Locate the cell with the specified text and output its (x, y) center coordinate. 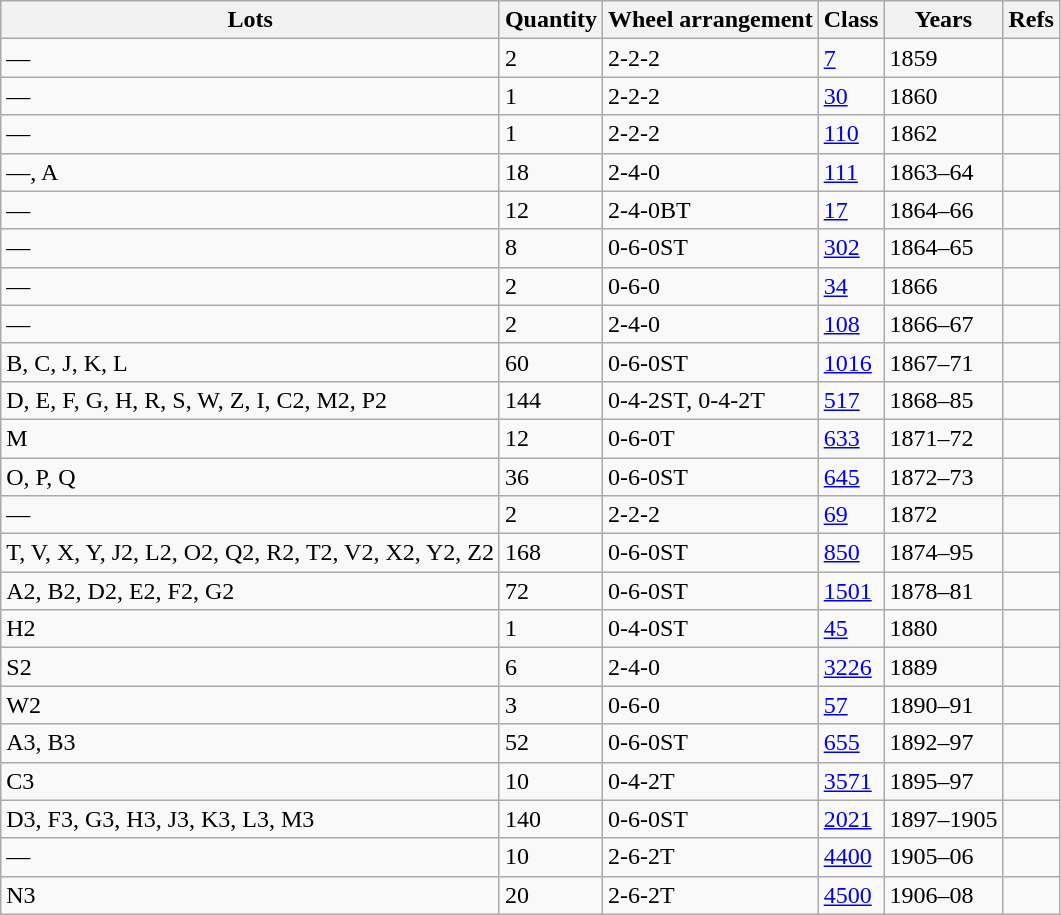
110 (851, 134)
3571 (851, 781)
2021 (851, 819)
A2, B2, D2, E2, F2, G2 (250, 591)
850 (851, 553)
1874–95 (944, 553)
144 (550, 400)
1501 (851, 591)
3226 (851, 667)
1863–64 (944, 172)
72 (550, 591)
1871–72 (944, 438)
7 (851, 58)
17 (851, 210)
517 (851, 400)
3 (550, 705)
Wheel arrangement (710, 20)
168 (550, 553)
D3, F3, G3, H3, J3, K3, L3, M3 (250, 819)
57 (851, 705)
1895–97 (944, 781)
34 (851, 286)
52 (550, 743)
A3, B3 (250, 743)
1867–71 (944, 362)
1906–08 (944, 895)
N3 (250, 895)
1890–91 (944, 705)
1016 (851, 362)
1892–97 (944, 743)
1878–81 (944, 591)
1866–67 (944, 324)
1868–85 (944, 400)
36 (550, 477)
D, E, F, G, H, R, S, W, Z, I, C2, M2, P2 (250, 400)
—, A (250, 172)
1880 (944, 629)
S2 (250, 667)
1889 (944, 667)
1864–65 (944, 248)
1859 (944, 58)
0-4-2ST, 0-4-2T (710, 400)
633 (851, 438)
4500 (851, 895)
655 (851, 743)
W2 (250, 705)
1862 (944, 134)
140 (550, 819)
0-6-0T (710, 438)
Lots (250, 20)
69 (851, 515)
1905–06 (944, 857)
Refs (1031, 20)
302 (851, 248)
4400 (851, 857)
C3 (250, 781)
18 (550, 172)
1872 (944, 515)
1866 (944, 286)
30 (851, 96)
45 (851, 629)
O, P, Q (250, 477)
1872–73 (944, 477)
20 (550, 895)
108 (851, 324)
Years (944, 20)
H2 (250, 629)
B, C, J, K, L (250, 362)
1897–1905 (944, 819)
Class (851, 20)
Quantity (550, 20)
M (250, 438)
111 (851, 172)
T, V, X, Y, J2, L2, O2, Q2, R2, T2, V2, X2, Y2, Z2 (250, 553)
0-4-2T (710, 781)
2-4-0BT (710, 210)
8 (550, 248)
0-4-0ST (710, 629)
1860 (944, 96)
6 (550, 667)
1864–66 (944, 210)
645 (851, 477)
60 (550, 362)
